Determine the (X, Y) coordinate at the center of the cell enclosing the given text.  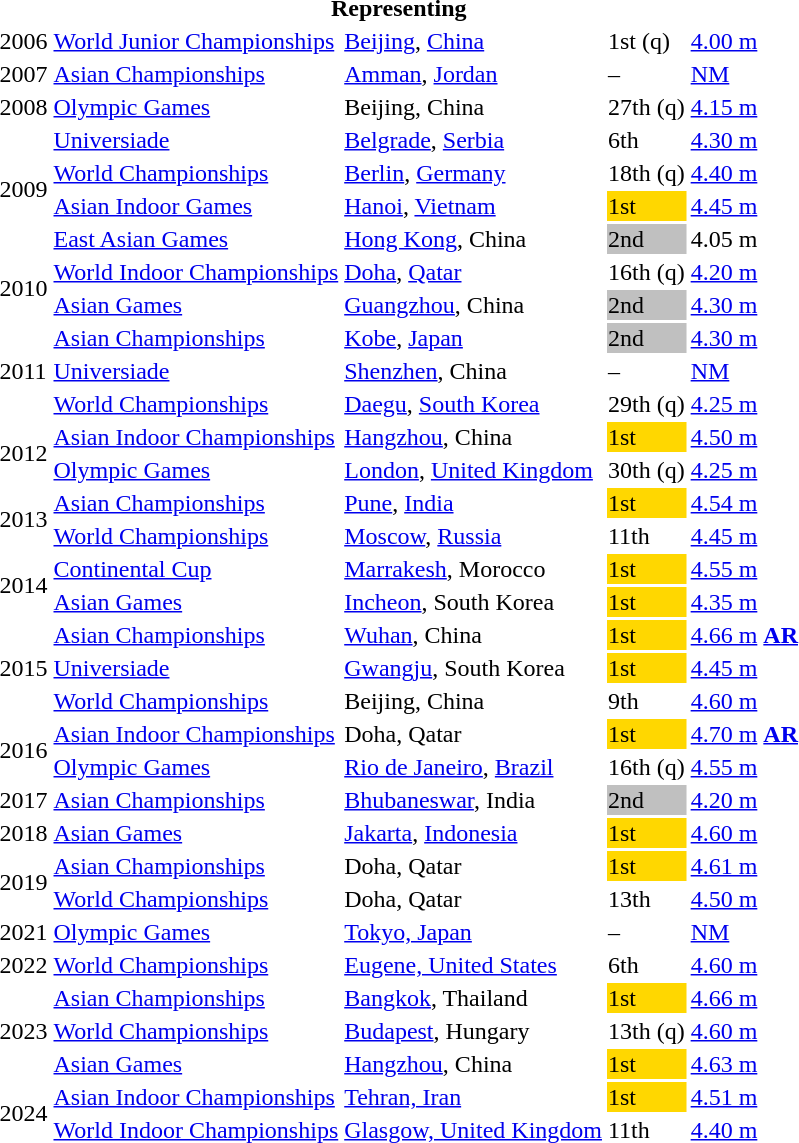
Guangzhou, China (474, 305)
Amman, Jordan (474, 74)
Continental Cup (196, 569)
Pune, India (474, 503)
4.66 m (744, 998)
Shenzhen, China (474, 371)
Moscow, Russia (474, 536)
World Junior Championships (196, 41)
4.61 m (744, 866)
9th (646, 701)
27th (q) (646, 107)
Bangkok, Thailand (474, 998)
4.15 m (744, 107)
4.40 m (744, 173)
11th (646, 536)
4.05 m (744, 239)
13th (646, 899)
13th (q) (646, 1031)
London, United Kingdom (474, 470)
4.00 m (744, 41)
29th (q) (646, 404)
4.63 m (744, 1064)
4.51 m (744, 1097)
4.70 m AR (744, 734)
Hong Kong, China (474, 239)
East Asian Games (196, 239)
Bhubaneswar, India (474, 800)
4.35 m (744, 602)
1st (q) (646, 41)
Eugene, United States (474, 965)
Asian Indoor Games (196, 206)
Wuhan, China (474, 635)
30th (q) (646, 470)
4.54 m (744, 503)
World Indoor Championships (196, 272)
Berlin, Germany (474, 173)
Rio de Janeiro, Brazil (474, 767)
Marrakesh, Morocco (474, 569)
Budapest, Hungary (474, 1031)
Incheon, South Korea (474, 602)
18th (q) (646, 173)
Jakarta, Indonesia (474, 833)
4.66 m AR (744, 635)
Tehran, Iran (474, 1097)
Daegu, South Korea (474, 404)
Belgrade, Serbia (474, 140)
Hanoi, Vietnam (474, 206)
Gwangju, South Korea (474, 668)
Kobe, Japan (474, 338)
Tokyo, Japan (474, 932)
